For the text-containing cell, return its midpoint in (X, Y) coordinate format. 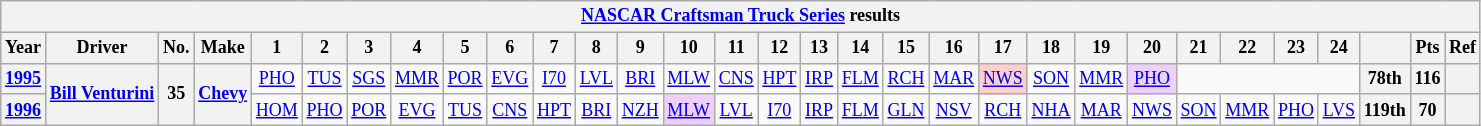
12 (780, 48)
4 (418, 48)
GLN (906, 110)
5 (465, 48)
9 (640, 48)
14 (860, 48)
NASCAR Craftsman Truck Series results (741, 16)
35 (176, 94)
6 (510, 48)
7 (554, 48)
2 (324, 48)
21 (1198, 48)
Ref (1463, 48)
17 (1004, 48)
15 (906, 48)
NHA (1051, 110)
LVS (1338, 110)
1995 (24, 78)
10 (688, 48)
119th (1384, 110)
11 (736, 48)
13 (820, 48)
HOM (278, 110)
Make (223, 48)
70 (1428, 110)
8 (596, 48)
16 (954, 48)
NZH (640, 110)
Year (24, 48)
1 (278, 48)
78th (1384, 78)
22 (1248, 48)
23 (1296, 48)
19 (1102, 48)
No. (176, 48)
116 (1428, 78)
Pts (1428, 48)
24 (1338, 48)
20 (1152, 48)
18 (1051, 48)
3 (369, 48)
1996 (24, 110)
SGS (369, 78)
Chevy (223, 94)
Bill Venturini (102, 94)
NSV (954, 110)
Driver (102, 48)
